Capture the cell that displays the provided text and extract its [X, Y] central coordinate. 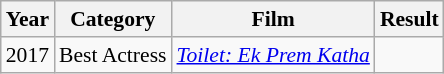
2017 [28, 55]
Film [272, 19]
Year [28, 19]
Toilet: Ek Prem Katha [272, 55]
Category [112, 19]
Result [410, 19]
Best Actress [112, 55]
